Find where the given text appears and provide that cell's center as [X, Y] coordinate. 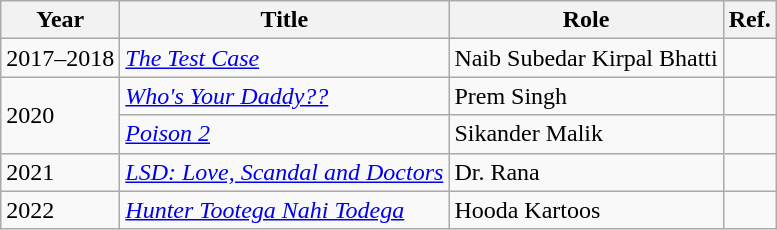
LSD: Love, Scandal and Doctors [284, 172]
Title [284, 20]
2017–2018 [60, 58]
2021 [60, 172]
The Test Case [284, 58]
Naib Subedar Kirpal Bhatti [586, 58]
Hooda Kartoos [586, 210]
2022 [60, 210]
Who's Your Daddy?? [284, 96]
Ref. [750, 20]
Prem Singh [586, 96]
Poison 2 [284, 134]
Dr. Rana [586, 172]
2020 [60, 115]
Role [586, 20]
Hunter Tootega Nahi Todega [284, 210]
Sikander Malik [586, 134]
Year [60, 20]
